For the text-containing cell, return its midpoint in [x, y] coordinate format. 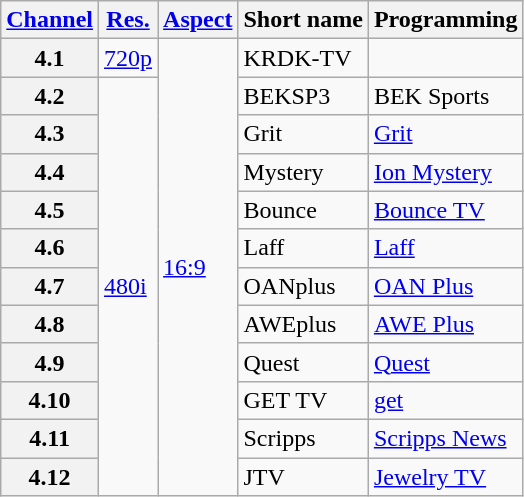
4.5 [50, 210]
4.2 [50, 96]
Mystery [303, 172]
4.7 [50, 286]
4.4 [50, 172]
4.12 [50, 477]
Bounce [303, 210]
4.11 [50, 438]
JTV [303, 477]
BEK Sports [446, 96]
OANplus [303, 286]
4.6 [50, 248]
Ion Mystery [446, 172]
Aspect [198, 20]
GET TV [303, 400]
4.10 [50, 400]
Bounce TV [446, 210]
BEKSP3 [303, 96]
480i [128, 286]
Res. [128, 20]
Scripps News [446, 438]
Programming [446, 20]
4.8 [50, 324]
AWEplus [303, 324]
get [446, 400]
KRDK-TV [303, 58]
16:9 [198, 268]
720p [128, 58]
AWE Plus [446, 324]
Channel [50, 20]
Scripps [303, 438]
4.1 [50, 58]
Jewelry TV [446, 477]
OAN Plus [446, 286]
4.9 [50, 362]
Short name [303, 20]
4.3 [50, 134]
